Capture the cell that displays the provided text and extract its [x, y] central coordinate. 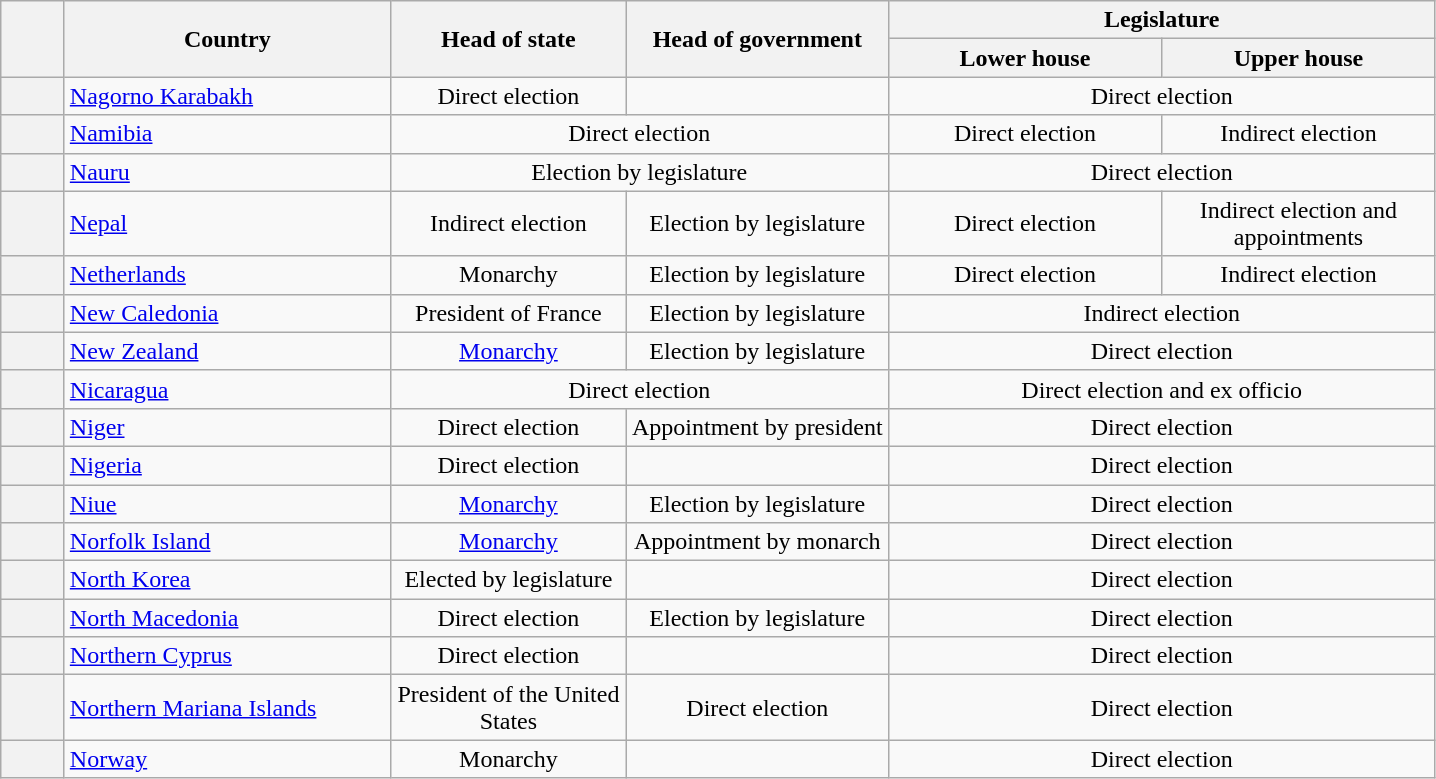
North Korea [227, 580]
Indirect election and appointments [1299, 224]
Legislature [1162, 20]
Head of government [757, 39]
North Macedonia [227, 618]
Appointment by president [757, 427]
Head of state [508, 39]
Nagorno Karabakh [227, 96]
New Zealand [227, 351]
Niger [227, 427]
Country [227, 39]
Lower house [1025, 58]
Nicaragua [227, 389]
Northern Mariana Islands [227, 708]
Appointment by monarch [757, 542]
Upper house [1299, 58]
Northern Cyprus [227, 656]
Direct election and ex officio [1162, 389]
Nigeria [227, 465]
Nauru [227, 172]
Norfolk Island [227, 542]
New Caledonia [227, 313]
Niue [227, 503]
President of the United States [508, 708]
Norway [227, 759]
Namibia [227, 134]
Netherlands [227, 275]
President of France [508, 313]
Nepal [227, 224]
Elected by legislature [508, 580]
